For the text-containing cell, return its midpoint in (x, y) coordinate format. 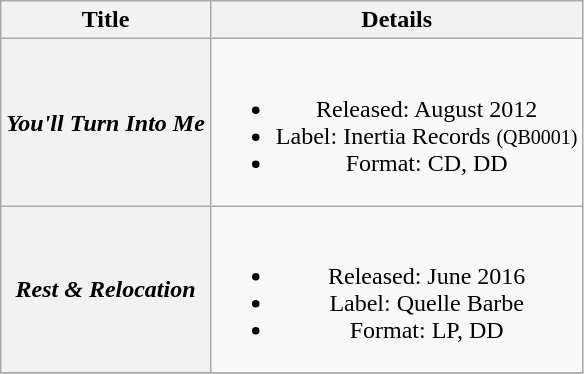
Released: June 2016Label: Quelle BarbeFormat: LP, DD (396, 290)
Rest & Relocation (106, 290)
Released: August 2012Label: Inertia Records (QB0001)Format: CD, DD (396, 122)
You'll Turn Into Me (106, 122)
Title (106, 20)
Details (396, 20)
